From the cell containing the given text, extract its center point as [x, y] coordinate. 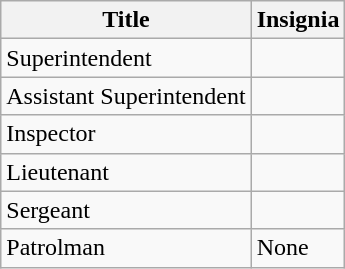
Insignia [298, 20]
Sergeant [126, 210]
Lieutenant [126, 172]
Inspector [126, 134]
None [298, 248]
Assistant Superintendent [126, 96]
Patrolman [126, 248]
Title [126, 20]
Superintendent [126, 58]
